Search for the cell housing the specified text and yield its [X, Y] center coordinate. 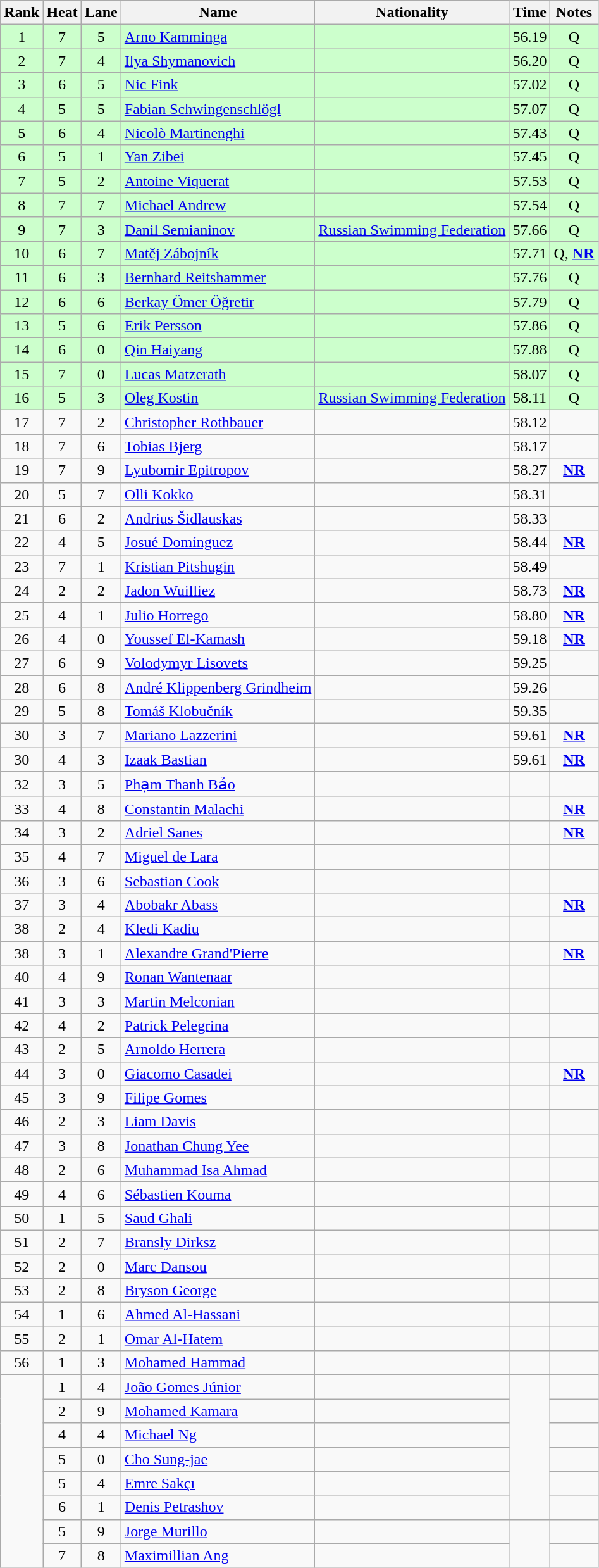
25 [22, 615]
Erik Persson [218, 326]
51 [22, 1242]
Michael Andrew [218, 205]
Adriel Sanes [218, 832]
Ilya Shymanovich [218, 61]
Bernhard Reitshammer [218, 277]
58.12 [530, 422]
58.27 [530, 470]
Mohamed Hammad [218, 1363]
50 [22, 1218]
Bryson George [218, 1291]
Oleg Kostin [218, 398]
Mohamed Kamara [218, 1411]
23 [22, 567]
58.73 [530, 591]
27 [22, 663]
Josué Domínguez [218, 543]
57.02 [530, 85]
Jonathan Chung Yee [218, 1146]
19 [22, 470]
Bransly Dirksz [218, 1242]
57.54 [530, 205]
Danil Semianinov [218, 229]
Mariano Lazzerini [218, 736]
57.86 [530, 326]
Nationality [412, 13]
59.25 [530, 663]
48 [22, 1170]
58.44 [530, 543]
32 [22, 784]
Christopher Rothbauer [218, 422]
56 [22, 1363]
41 [22, 1001]
Miguel de Lara [218, 856]
Time [530, 13]
Martin Melconian [218, 1001]
Julio Horrego [218, 615]
João Gomes Júnior [218, 1387]
57.76 [530, 277]
Tobias Bjerg [218, 446]
57.45 [530, 157]
Sébastien Kouma [218, 1194]
Arno Kamminga [218, 37]
28 [22, 687]
Ronan Wantenaar [218, 977]
18 [22, 446]
52 [22, 1267]
55 [22, 1339]
Qin Haiyang [218, 350]
22 [22, 543]
43 [22, 1050]
33 [22, 808]
57.88 [530, 350]
16 [22, 398]
Youssef El-Kamash [218, 639]
Saud Ghali [218, 1218]
Marc Dansou [218, 1267]
Yan Zibei [218, 157]
46 [22, 1122]
58.49 [530, 567]
Matěj Zábojník [218, 253]
Berkay Ömer Öğretir [218, 302]
11 [22, 277]
Patrick Pelegrina [218, 1025]
17 [22, 422]
57.66 [530, 229]
21 [22, 518]
Ahmed Al-Hassani [218, 1315]
Alexandre Grand'Pierre [218, 953]
Cho Sung-jae [218, 1459]
56.20 [530, 61]
Giacomo Casadei [218, 1074]
45 [22, 1098]
58.80 [530, 615]
Sebastian Cook [218, 881]
Liam Davis [218, 1122]
24 [22, 591]
Name [218, 13]
Volodymyr Lisovets [218, 663]
57.53 [530, 181]
12 [22, 302]
26 [22, 639]
58.33 [530, 518]
Constantin Malachi [218, 808]
Olli Kokko [218, 494]
44 [22, 1074]
59.35 [530, 712]
Jadon Wuilliez [218, 591]
Jorge Murillo [218, 1531]
Nic Fink [218, 85]
Q, NR [574, 253]
Antoine Viquerat [218, 181]
Muhammad Isa Ahmad [218, 1170]
Emre Sakçı [218, 1483]
36 [22, 881]
54 [22, 1315]
Filipe Gomes [218, 1098]
Arnoldo Herrera [218, 1050]
57.71 [530, 253]
35 [22, 856]
29 [22, 712]
André Klippenberg Grindheim [218, 687]
20 [22, 494]
56.19 [530, 37]
58.11 [530, 398]
Omar Al-Hatem [218, 1339]
59.18 [530, 639]
Nicolò Martinenghi [218, 133]
40 [22, 977]
57.07 [530, 109]
15 [22, 374]
Fabian Schwingenschlögl [218, 109]
58.07 [530, 374]
37 [22, 905]
57.79 [530, 302]
Maximillian Ang [218, 1555]
58.31 [530, 494]
Tomáš Klobučník [218, 712]
57.43 [530, 133]
Rank [22, 13]
Phạm Thanh Bảo [218, 784]
Andrius Šidlauskas [218, 518]
Lyubomir Epitropov [218, 470]
58.17 [530, 446]
Kledi Kadiu [218, 929]
Abobakr Abass [218, 905]
49 [22, 1194]
47 [22, 1146]
42 [22, 1025]
Notes [574, 13]
Kristian Pitshugin [218, 567]
Izaak Bastian [218, 760]
34 [22, 832]
53 [22, 1291]
14 [22, 350]
Denis Petrashov [218, 1507]
Michael Ng [218, 1435]
10 [22, 253]
Lucas Matzerath [218, 374]
Lane [101, 13]
59.26 [530, 687]
13 [22, 326]
Heat [62, 13]
